Return the (X, Y) coordinate for the center point of the cell that contains the specified text.  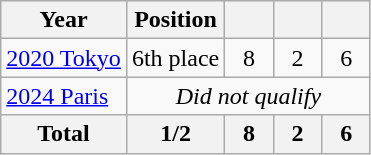
Position (175, 20)
6th place (175, 58)
1/2 (175, 134)
2024 Paris (64, 96)
Year (64, 20)
2020 Tokyo (64, 58)
Total (64, 134)
Did not qualify (248, 96)
